Provide the [X, Y] coordinate of the cell's center where the given text is located.  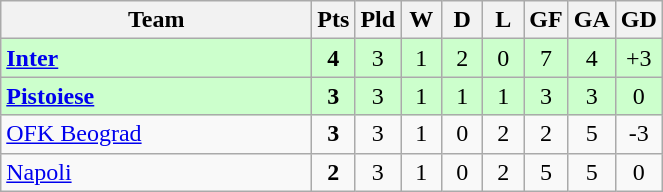
W [422, 20]
GF [546, 20]
D [462, 20]
Pld [378, 20]
Pts [334, 20]
Inter [156, 58]
GD [638, 20]
Team [156, 20]
Pistoiese [156, 96]
Napoli [156, 172]
7 [546, 58]
OFK Beograd [156, 134]
GA [592, 20]
-3 [638, 134]
+3 [638, 58]
L [504, 20]
